From the cell containing the given text, extract its center point as (x, y) coordinate. 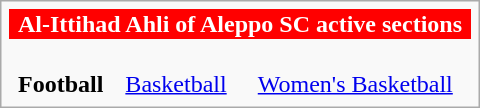
Al-Ittihad Ahli of Aleppo SC active sections (240, 24)
Women's Basketball (356, 70)
Football (60, 70)
Basketball (176, 70)
